Output the (x, y) coordinate of the center of the cell containing the given text.  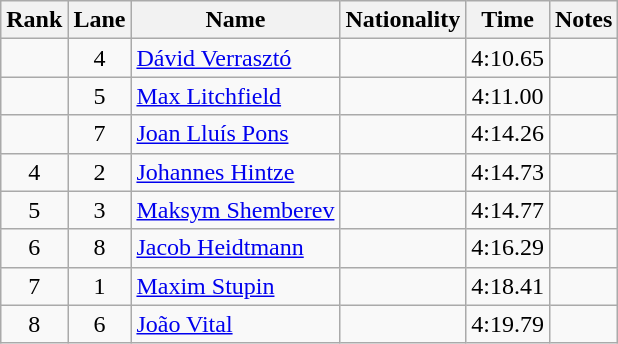
Maksym Shemberev (236, 210)
Max Litchfield (236, 96)
Jacob Heidtmann (236, 248)
4:10.65 (508, 58)
Rank (34, 20)
Notes (583, 20)
4:14.26 (508, 134)
Nationality (403, 20)
1 (100, 286)
3 (100, 210)
Maxim Stupin (236, 286)
Johannes Hintze (236, 172)
4:18.41 (508, 286)
João Vital (236, 324)
Dávid Verrasztó (236, 58)
Time (508, 20)
4:14.73 (508, 172)
4:16.29 (508, 248)
2 (100, 172)
4:14.77 (508, 210)
Name (236, 20)
Joan Lluís Pons (236, 134)
4:19.79 (508, 324)
4:11.00 (508, 96)
Lane (100, 20)
